Pinpoint the cell where the given text exists, returning its (X, Y) midpoint coordinate. 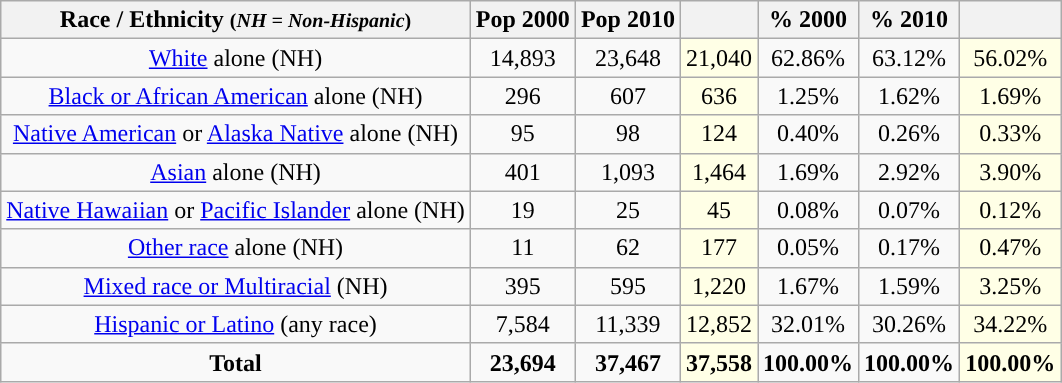
Total (236, 362)
56.02% (1010, 58)
7,584 (522, 324)
Hispanic or Latino (any race) (236, 324)
23,648 (628, 58)
1,220 (718, 286)
19 (522, 210)
Mixed race or Multiracial (NH) (236, 286)
296 (522, 96)
30.26% (910, 324)
395 (522, 286)
21,040 (718, 58)
62.86% (808, 58)
1,093 (628, 172)
11,339 (628, 324)
0.47% (1010, 248)
0.26% (910, 134)
0.05% (808, 248)
607 (628, 96)
0.08% (808, 210)
Asian alone (NH) (236, 172)
98 (628, 134)
Native American or Alaska Native alone (NH) (236, 134)
124 (718, 134)
Race / Ethnicity (NH = Non-Hispanic) (236, 20)
14,893 (522, 58)
25 (628, 210)
Pop 2000 (522, 20)
Native Hawaiian or Pacific Islander alone (NH) (236, 210)
37,467 (628, 362)
0.17% (910, 248)
0.33% (1010, 134)
95 (522, 134)
0.40% (808, 134)
177 (718, 248)
% 2000 (808, 20)
11 (522, 248)
34.22% (1010, 324)
0.12% (1010, 210)
45 (718, 210)
White alone (NH) (236, 58)
12,852 (718, 324)
32.01% (808, 324)
Pop 2010 (628, 20)
% 2010 (910, 20)
Black or African American alone (NH) (236, 96)
23,694 (522, 362)
1.62% (910, 96)
0.07% (910, 210)
Other race alone (NH) (236, 248)
401 (522, 172)
1,464 (718, 172)
3.90% (1010, 172)
1.59% (910, 286)
37,558 (718, 362)
1.25% (808, 96)
1.67% (808, 286)
636 (718, 96)
62 (628, 248)
595 (628, 286)
3.25% (1010, 286)
63.12% (910, 58)
2.92% (910, 172)
